Scan for the cell matching the given text and deliver its (X, Y) coordinate at center. 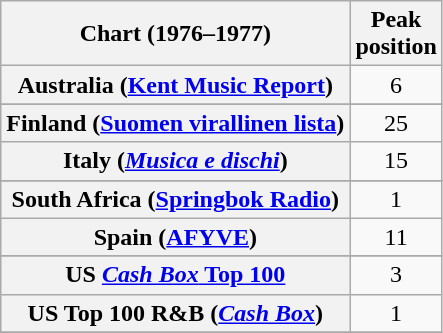
US Top 100 R&B (Cash Box) (176, 313)
Finland (Suomen virallinen lista) (176, 123)
15 (396, 161)
South Africa (Springbok Radio) (176, 199)
11 (396, 237)
Chart (1976–1977) (176, 34)
Spain (AFYVE) (176, 237)
US Cash Box Top 100 (176, 275)
6 (396, 85)
25 (396, 123)
Peakposition (396, 34)
3 (396, 275)
Australia (Kent Music Report) (176, 85)
Italy (Musica e dischi) (176, 161)
